Provide the (x, y) coordinate of the cell's center where the given text is located.  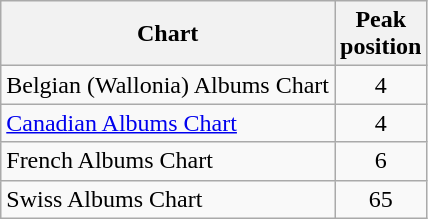
65 (380, 199)
Canadian Albums Chart (168, 123)
Chart (168, 34)
Swiss Albums Chart (168, 199)
Belgian (Wallonia) Albums Chart (168, 85)
6 (380, 161)
French Albums Chart (168, 161)
Peakposition (380, 34)
